Capture the cell that displays the provided text and extract its [x, y] central coordinate. 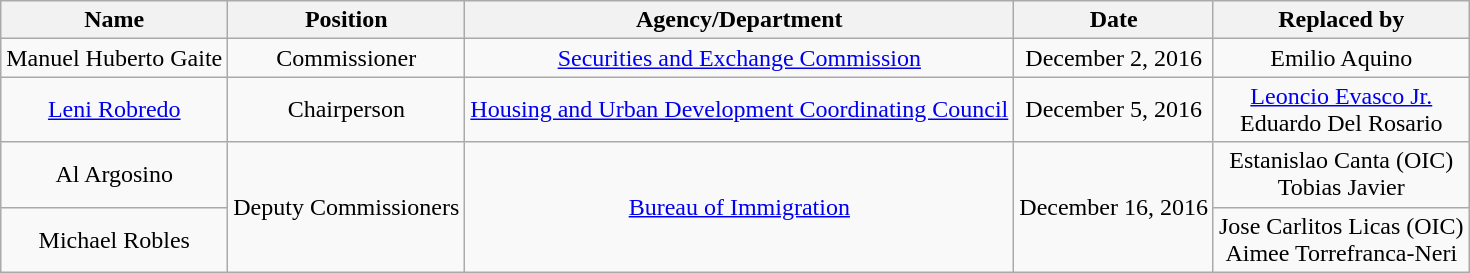
Position [346, 20]
Manuel Huberto Gaite [114, 58]
Date [1114, 20]
Housing and Urban Development Coordinating Council [740, 110]
December 2, 2016 [1114, 58]
Chairperson [346, 110]
Agency/Department [740, 20]
December 16, 2016 [1114, 207]
Bureau of Immigration [740, 207]
Leni Robredo [114, 110]
Leoncio Evasco Jr. Eduardo Del Rosario [1341, 110]
Emilio Aquino [1341, 58]
Replaced by [1341, 20]
Jose Carlitos Licas (OIC) Aimee Torrefranca-Neri [1341, 240]
Name [114, 20]
Deputy Commissioners [346, 207]
Securities and Exchange Commission [740, 58]
Commissioner [346, 58]
Al Argosino [114, 174]
December 5, 2016 [1114, 110]
Michael Robles [114, 240]
Estanislao Canta (OIC) Tobias Javier [1341, 174]
